For the text-containing cell, return its midpoint in [x, y] coordinate format. 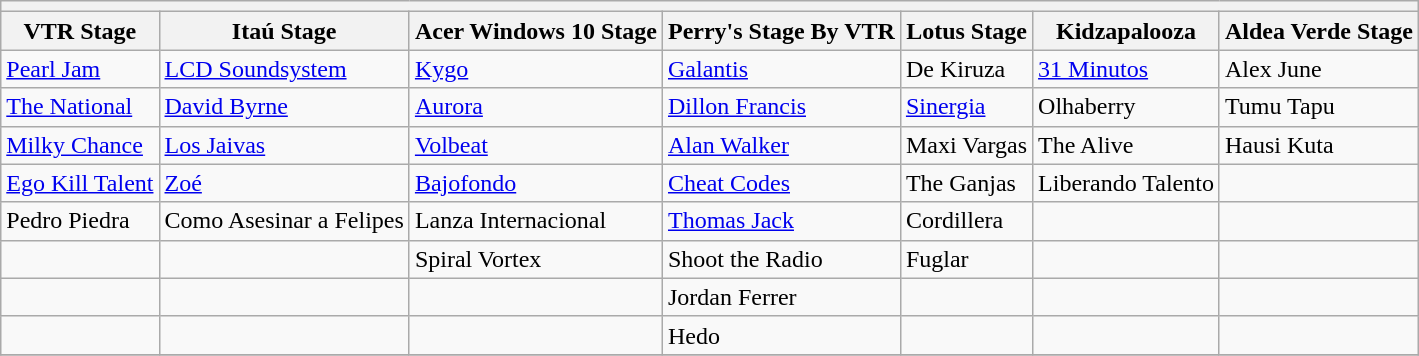
Los Jaivas [284, 145]
Alan Walker [781, 145]
Tumu Tapu [1318, 107]
Aurora [536, 107]
Acer Windows 10 Stage [536, 31]
Pedro Piedra [80, 221]
31 Minutos [1126, 69]
Dillon Francis [781, 107]
The Ganjas [966, 183]
Hedo [781, 335]
Alex June [1318, 69]
The National [80, 107]
Zoé [284, 183]
Perry's Stage By VTR [781, 31]
VTR Stage [80, 31]
Como Asesinar a Felipes [284, 221]
David Byrne [284, 107]
Volbeat [536, 145]
Sinergia [966, 107]
Liberando Talento [1126, 183]
Olhaberry [1126, 107]
Cordillera [966, 221]
Bajofondo [536, 183]
Galantis [781, 69]
Aldea Verde Stage [1318, 31]
Hausi Kuta [1318, 145]
Milky Chance [80, 145]
Thomas Jack [781, 221]
Lotus Stage [966, 31]
Shoot the Radio [781, 259]
Kidzapalooza [1126, 31]
LCD Soundsystem [284, 69]
Itaú Stage [284, 31]
De Kiruza [966, 69]
Jordan Ferrer [781, 297]
Spiral Vortex [536, 259]
The Alive [1126, 145]
Kygo [536, 69]
Cheat Codes [781, 183]
Pearl Jam [80, 69]
Fuglar [966, 259]
Maxi Vargas [966, 145]
Lanza Internacional [536, 221]
Ego Kill Talent [80, 183]
